Return (x, y) of the center of cell containing provided text 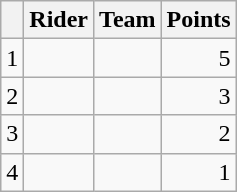
5 (198, 58)
Points (198, 20)
Team (128, 20)
4 (12, 172)
Rider (59, 20)
